Find where the given text appears and provide that cell's center as (X, Y) coordinate. 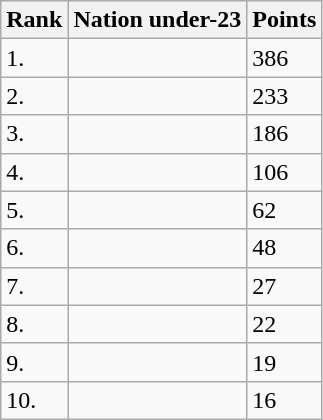
3. (34, 134)
27 (284, 286)
8. (34, 324)
10. (34, 400)
7. (34, 286)
6. (34, 248)
2. (34, 96)
48 (284, 248)
Nation under-23 (158, 20)
Rank (34, 20)
233 (284, 96)
16 (284, 400)
19 (284, 362)
62 (284, 210)
9. (34, 362)
386 (284, 58)
5. (34, 210)
1. (34, 58)
4. (34, 172)
106 (284, 172)
186 (284, 134)
22 (284, 324)
Points (284, 20)
